Pinpoint the cell where the given text exists, returning its [X, Y] midpoint coordinate. 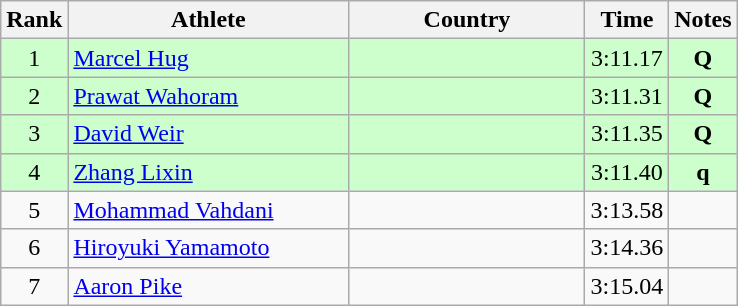
q [703, 172]
3:14.36 [627, 248]
2 [34, 96]
Notes [703, 20]
David Weir [208, 134]
Prawat Wahoram [208, 96]
Mohammad Vahdani [208, 210]
3:11.40 [627, 172]
3:11.17 [627, 58]
6 [34, 248]
3:11.35 [627, 134]
Time [627, 20]
Zhang Lixin [208, 172]
3 [34, 134]
7 [34, 286]
Hiroyuki Yamamoto [208, 248]
Rank [34, 20]
4 [34, 172]
Country [467, 20]
3:13.58 [627, 210]
3:15.04 [627, 286]
Aaron Pike [208, 286]
Marcel Hug [208, 58]
3:11.31 [627, 96]
1 [34, 58]
Athlete [208, 20]
5 [34, 210]
